Return the (X, Y) coordinate for the center point of the cell that contains the specified text.  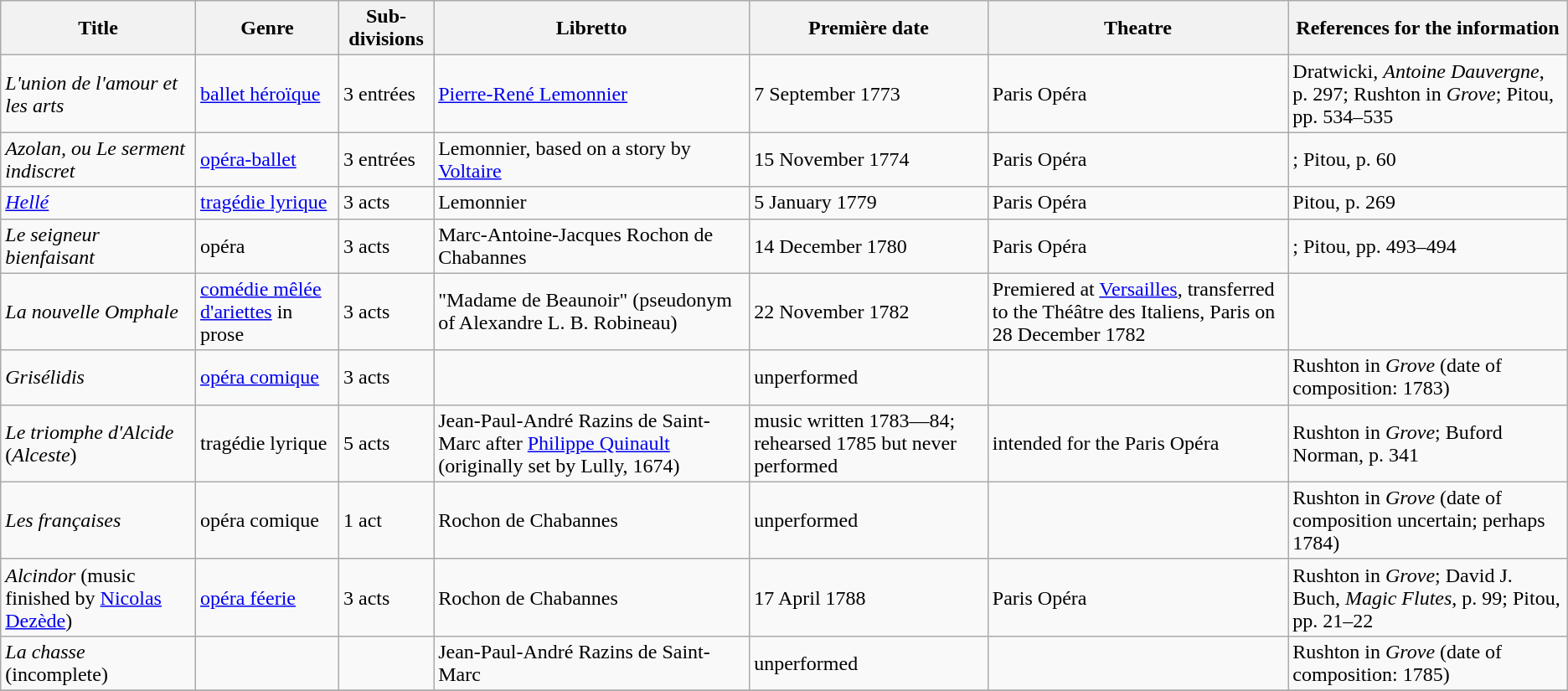
1 act (385, 520)
Grisélidis (99, 377)
opéra (268, 246)
Dratwicki, Antoine Dauvergne, p. 297; Rushton in Grove; Pitou, pp. 534–535 (1427, 94)
Les françaises (99, 520)
Le seigneur bienfaisant (99, 246)
Sub­divisions (385, 28)
22 November 1782 (869, 312)
Alcindor (music finished by Nicolas Dezède) (99, 597)
Rushton in Grove (date of composition uncertain; perhaps 1784) (1427, 520)
5 acts (385, 443)
Jean-Paul-André Razins de Saint-Marc (591, 663)
Libretto (591, 28)
Rushton in Grove (date of composition: 1785) (1427, 663)
comédie mêlée d'ariettes in prose (268, 312)
Pierre-René Lemonnier (591, 94)
Le triomphe d'Alcide (Alceste) (99, 443)
Lemonnier (591, 203)
Rushton in Grove; David J. Buch, Magic Flutes, p. 99; Pitou, pp. 21–22 (1427, 597)
Genre (268, 28)
Marc-Antoine-Jacques Rochon de Chabannes (591, 246)
opéra-ballet (268, 159)
Rushton in Grove (date of composition: 1783) (1427, 377)
"Madame de Beaunoir" (pseudonym of Alexandre L. B. Robineau) (591, 312)
Azolan, ou Le serment indiscret (99, 159)
; Pitou, p. 60 (1427, 159)
La nouvelle Omphale (99, 312)
Theatre (1137, 28)
L'union de l'amour et les arts (99, 94)
15 November 1774 (869, 159)
La chasse (incomplete) (99, 663)
opéra féerie (268, 597)
ballet héroïque (268, 94)
; Pitou, pp. 493–494 (1427, 246)
Première date (869, 28)
Hellé (99, 203)
7 September 1773 (869, 94)
Title (99, 28)
music written 1783—84; rehearsed 1785 but never performed (869, 443)
Jean-Paul-André Razins de Saint-Marc after Philippe Quinault (originally set by Lully, 1674) (591, 443)
Pitou, p. 269 (1427, 203)
5 January 1779 (869, 203)
intended for the Paris Opéra (1137, 443)
Rushton in Grove; Buford Norman, p. 341 (1427, 443)
17 April 1788 (869, 597)
14 December 1780 (869, 246)
Premiered at Versailles, transferred to the Théâtre des Italiens, Paris on 28 December 1782 (1137, 312)
Lemonnier, based on a story by Voltaire (591, 159)
References for the information (1427, 28)
